Provide the (x, y) coordinate of the cell's center where the given text is located.  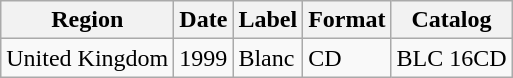
United Kingdom (88, 58)
BLC 16CD (452, 58)
Blanc (268, 58)
CD (347, 58)
Region (88, 20)
Catalog (452, 20)
Label (268, 20)
Date (204, 20)
1999 (204, 58)
Format (347, 20)
